For the text-containing cell, return its midpoint in [X, Y] coordinate format. 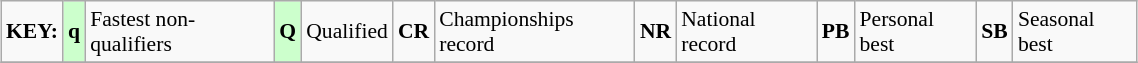
NR [656, 32]
Seasonal best [1075, 32]
KEY: [32, 32]
Qualified [347, 32]
Fastest non-qualifiers [180, 32]
Championships record [534, 32]
National record [746, 32]
q [74, 32]
Personal best [916, 32]
Q [288, 32]
PB [836, 32]
SB [994, 32]
CR [414, 32]
